For the text-containing cell, return its midpoint in (X, Y) coordinate format. 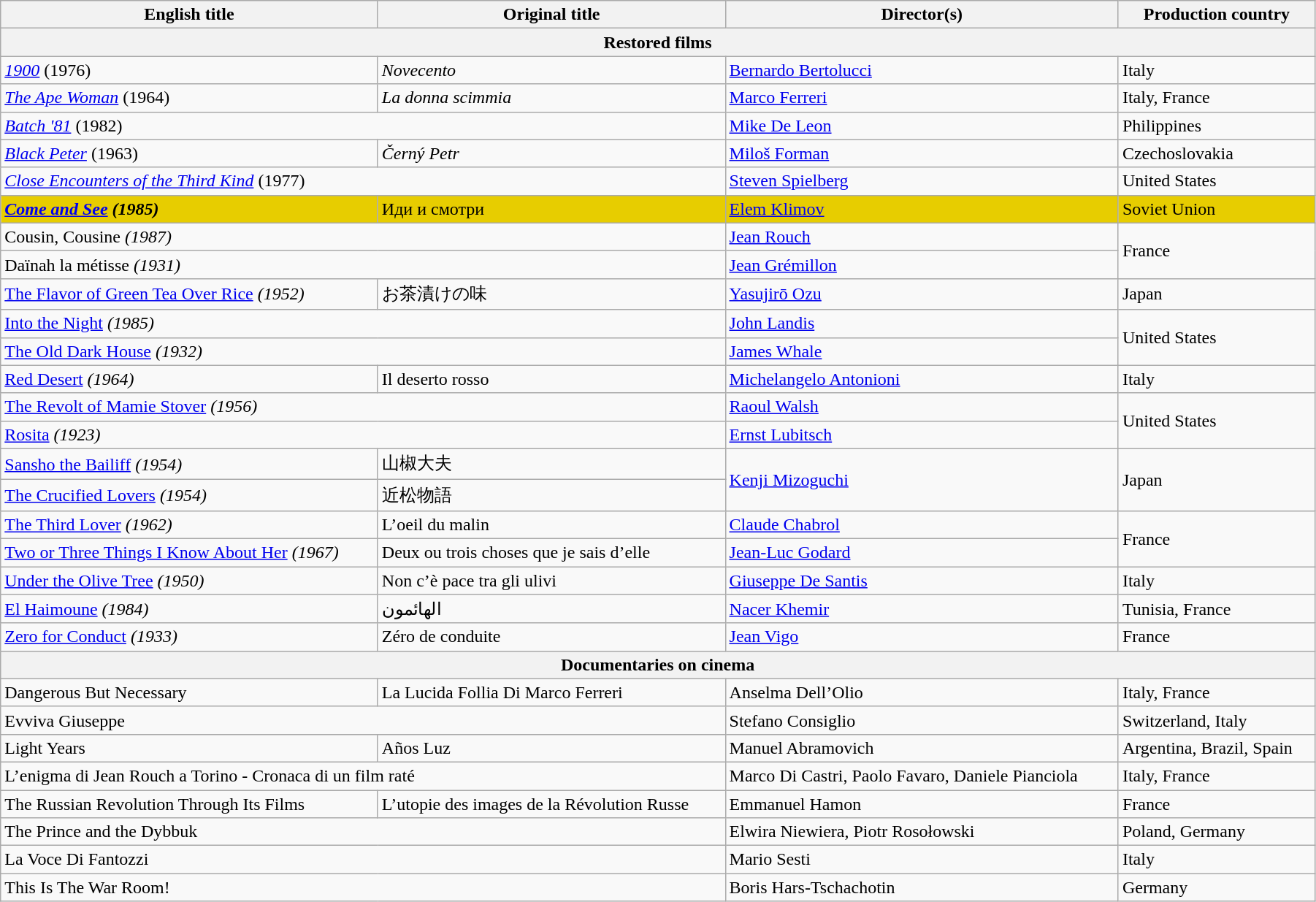
Jean Vigo (922, 637)
The Prince and the Dybbuk (363, 832)
English title (190, 15)
Production country (1217, 15)
Czechoslovakia (1217, 153)
Steven Spielberg (922, 181)
The Crucified Lovers (1954) (190, 495)
The Revolt of Mamie Stover (1956) (363, 407)
The Ape Woman (1964) (190, 98)
Novecento (551, 70)
Zéro de conduite (551, 637)
Černý Petr (551, 153)
Il deserto rosso (551, 379)
Mike De Leon (922, 126)
お茶漬けの味 (551, 294)
L’oeil du malin (551, 524)
This Is The War Room! (363, 887)
Argentina, Brazil, Spain (1217, 748)
Director(s) (922, 15)
La donna scimmia (551, 98)
Original title (551, 15)
El Haimoune (1984) (190, 609)
Zero for Conduct (1933) (190, 637)
Soviet Union (1217, 209)
Red Desert (1964) (190, 379)
John Landis (922, 324)
Under the Olive Tree (1950) (190, 581)
La Lucida Follia Di Marco Ferreri (551, 692)
Miloš Forman (922, 153)
The Russian Revolution Through Its Films (190, 804)
山椒大夫 (551, 465)
Black Peter (1963) (190, 153)
Light Years (190, 748)
Nacer Khemir (922, 609)
James Whale (922, 351)
Kenji Mizoguchi (922, 479)
Evviva Giuseppe (363, 720)
Boris Hars-Tschachotin (922, 887)
Batch '81 (1982) (363, 126)
Michelangelo Antonioni (922, 379)
Marco Di Castri, Paolo Favaro, Daniele Pianciola (922, 776)
1900 (1976) (190, 70)
Philippines (1217, 126)
Yasujirō Ozu (922, 294)
Raoul Walsh (922, 407)
Daïnah la métisse (1931) (363, 264)
Mario Sesti (922, 860)
Rosita (1923) (363, 435)
Jean-Luc Godard (922, 552)
Bernardo Bertolucci (922, 70)
Jean Rouch (922, 237)
The Third Lover (1962) (190, 524)
Иди и смотри (551, 209)
Jean Grémillon (922, 264)
Into the Night (1985) (363, 324)
The Old Dark House (1932) (363, 351)
L’enigma di Jean Rouch a Torino - Cronaca di un film raté (363, 776)
Emmanuel Hamon (922, 804)
Restored films (658, 42)
Two or Three Things I Know About Her (1967) (190, 552)
L’utopie des images de la Révolution Russe (551, 804)
Elem Klimov (922, 209)
Marco Ferreri (922, 98)
Deux ou trois choses que je sais d’elle (551, 552)
Tunisia, France (1217, 609)
Germany (1217, 887)
Giuseppe De Santis (922, 581)
Poland, Germany (1217, 832)
Non c’è pace tra gli ulivi (551, 581)
Claude Chabrol (922, 524)
Años Luz (551, 748)
Anselma Dell’Olio (922, 692)
Cousin, Cousine (1987) (363, 237)
الهائمون (551, 609)
Sansho the Bailiff (1954) (190, 465)
近松物語 (551, 495)
Close Encounters of the Third Kind (1977) (363, 181)
Manuel Abramovich (922, 748)
Elwira Niewiera, Piotr Rosołowski (922, 832)
Switzerland, Italy (1217, 720)
Stefano Consiglio (922, 720)
Dangerous But Necessary (190, 692)
Come and See (1985) (190, 209)
La Voce Di Fantozzi (363, 860)
Ernst Lubitsch (922, 435)
Documentaries on cinema (658, 665)
The Flavor of Green Tea Over Rice (1952) (190, 294)
